Scan for the cell matching the given text and deliver its [x, y] coordinate at center. 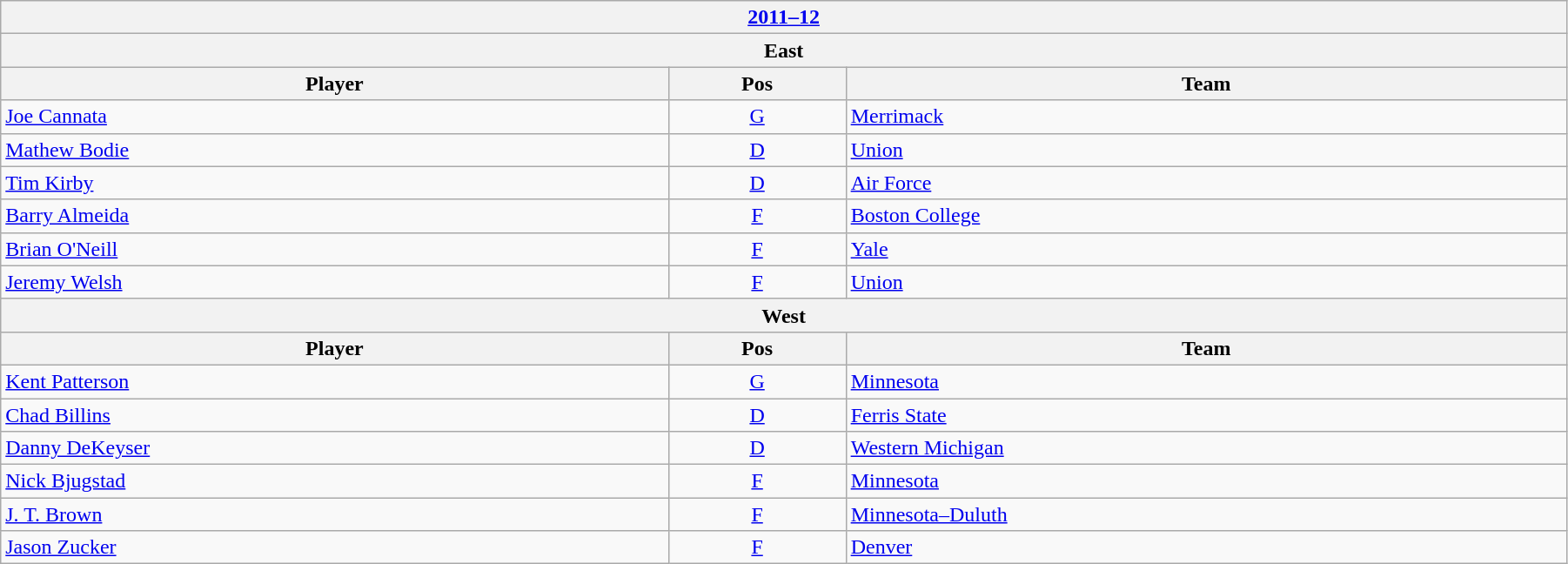
Nick Bjugstad [334, 481]
Merrimack [1206, 117]
Yale [1206, 249]
East [784, 50]
Minnesota–Duluth [1206, 514]
Tim Kirby [334, 183]
West [784, 315]
J. T. Brown [334, 514]
Chad Billins [334, 415]
Air Force [1206, 183]
2011–12 [784, 17]
Barry Almeida [334, 216]
Jason Zucker [334, 547]
Kent Patterson [334, 381]
Joe Cannata [334, 117]
Mathew Bodie [334, 150]
Danny DeKeyser [334, 448]
Boston College [1206, 216]
Western Michigan [1206, 448]
Jeremy Welsh [334, 282]
Denver [1206, 547]
Brian O'Neill [334, 249]
Ferris State [1206, 415]
